Output the [X, Y] coordinate of the center of the cell containing the given text.  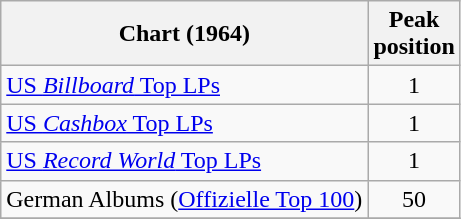
Chart (1964) [184, 34]
US Record World Top LPs [184, 161]
50 [414, 199]
Peakposition [414, 34]
US Billboard Top LPs [184, 85]
German Albums (Offizielle Top 100) [184, 199]
US Cashbox Top LPs [184, 123]
